Scan for the cell matching the given text and deliver its [X, Y] coordinate at center. 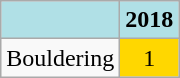
1 [150, 58]
Bouldering [60, 58]
2018 [150, 20]
